Search for the cell housing the specified text and yield its (X, Y) center coordinate. 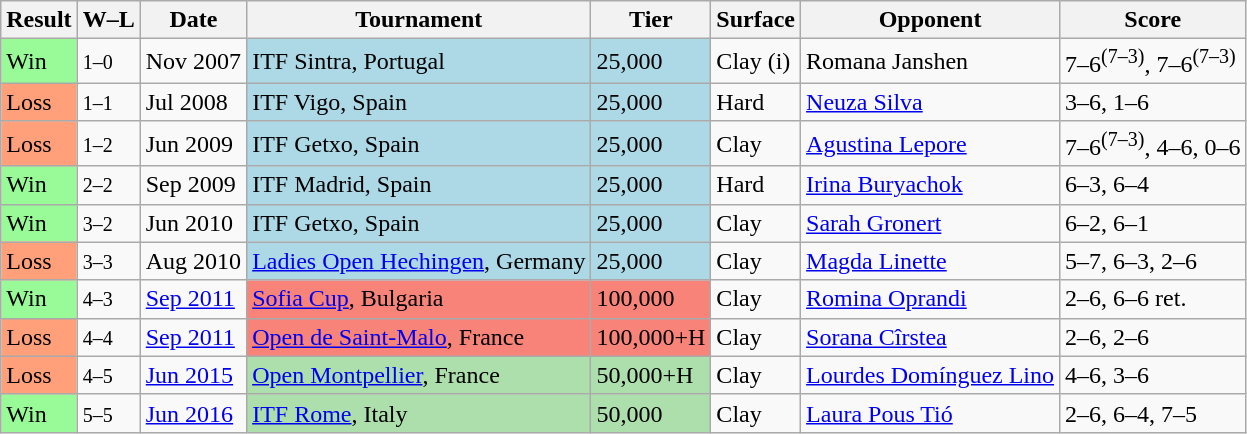
50,000 (651, 413)
Irina Buryachok (930, 185)
Jun 2016 (193, 413)
Tier (651, 20)
ITF Sintra, Portugal (419, 62)
Date (193, 20)
5–5 (108, 413)
Laura Pous Tió (930, 413)
Neuza Silva (930, 102)
6–2, 6–1 (1153, 223)
Open de Saint-Malo, France (419, 337)
Nov 2007 (193, 62)
Jun 2010 (193, 223)
1–0 (108, 62)
Tournament (419, 20)
3–2 (108, 223)
Agustina Lepore (930, 144)
100,000+H (651, 337)
Jul 2008 (193, 102)
Surface (756, 20)
Sofia Cup, Bulgaria (419, 299)
5–7, 6–3, 2–6 (1153, 261)
Opponent (930, 20)
Jun 2015 (193, 375)
Clay (i) (756, 62)
W–L (108, 20)
ITF Rome, Italy (419, 413)
7–6(7–3), 7–6(7–3) (1153, 62)
3–3 (108, 261)
4–4 (108, 337)
1–2 (108, 144)
3–6, 1–6 (1153, 102)
Ladies Open Hechingen, Germany (419, 261)
Sep 2009 (193, 185)
2–6, 6–6 ret. (1153, 299)
Aug 2010 (193, 261)
Result (39, 20)
4–6, 3–6 (1153, 375)
2–6, 6–4, 7–5 (1153, 413)
Sarah Gronert (930, 223)
100,000 (651, 299)
1–1 (108, 102)
ITF Vigo, Spain (419, 102)
Romana Janshen (930, 62)
6–3, 6–4 (1153, 185)
Score (1153, 20)
2–6, 2–6 (1153, 337)
2–2 (108, 185)
Open Montpellier, France (419, 375)
Sorana Cîrstea (930, 337)
4–3 (108, 299)
7–6(7–3), 4–6, 0–6 (1153, 144)
ITF Madrid, Spain (419, 185)
Jun 2009 (193, 144)
Romina Oprandi (930, 299)
Magda Linette (930, 261)
Lourdes Domínguez Lino (930, 375)
50,000+H (651, 375)
4–5 (108, 375)
